Identify which cell holds the provided text, then report its [x, y] central coordinate. 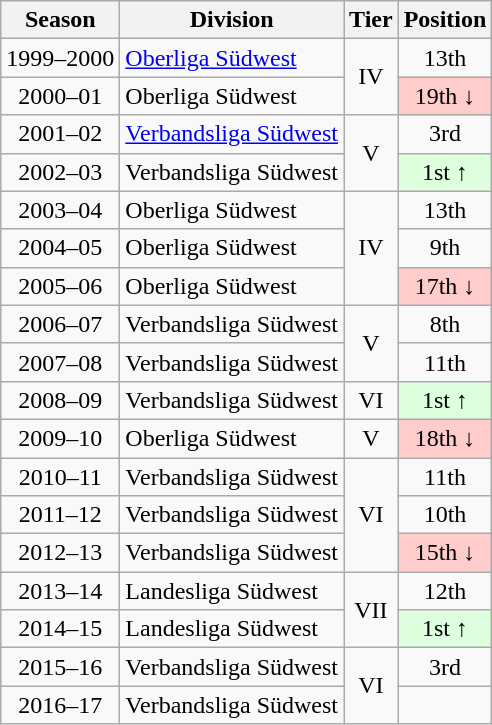
2008–09 [60, 400]
VII [372, 610]
2012–13 [60, 553]
2004–05 [60, 248]
18th ↓ [445, 438]
2013–14 [60, 591]
2007–08 [60, 362]
2002–03 [60, 172]
2009–10 [60, 438]
8th [445, 324]
2015–16 [60, 667]
12th [445, 591]
10th [445, 515]
2010–11 [60, 477]
2011–12 [60, 515]
Position [445, 20]
Division [232, 20]
2006–07 [60, 324]
Tier [372, 20]
2014–15 [60, 629]
2001–02 [60, 134]
19th ↓ [445, 96]
2000–01 [60, 96]
Season [60, 20]
2005–06 [60, 286]
2016–17 [60, 705]
2003–04 [60, 210]
9th [445, 248]
1999–2000 [60, 58]
17th ↓ [445, 286]
15th ↓ [445, 553]
